Determine the (X, Y) coordinate at the center of the cell enclosing the given text.  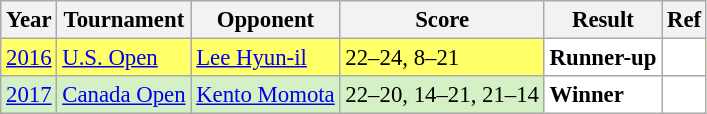
Runner-up (602, 58)
Year (29, 20)
Kento Momota (266, 95)
Winner (602, 95)
Canada Open (124, 95)
Result (602, 20)
Tournament (124, 20)
2017 (29, 95)
22–20, 14–21, 21–14 (442, 95)
Lee Hyun-il (266, 58)
Opponent (266, 20)
Ref (684, 20)
2016 (29, 58)
U.S. Open (124, 58)
Score (442, 20)
22–24, 8–21 (442, 58)
